Find where the given text appears and provide that cell's center as (X, Y) coordinate. 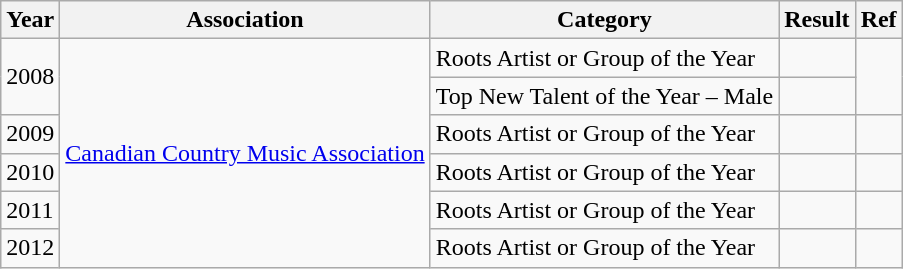
Category (604, 20)
2009 (30, 134)
Ref (878, 20)
2010 (30, 172)
Year (30, 20)
Result (817, 20)
2011 (30, 210)
Top New Talent of the Year – Male (604, 96)
Association (245, 20)
2012 (30, 248)
Canadian Country Music Association (245, 153)
2008 (30, 77)
